Capture the cell that displays the provided text and extract its [x, y] central coordinate. 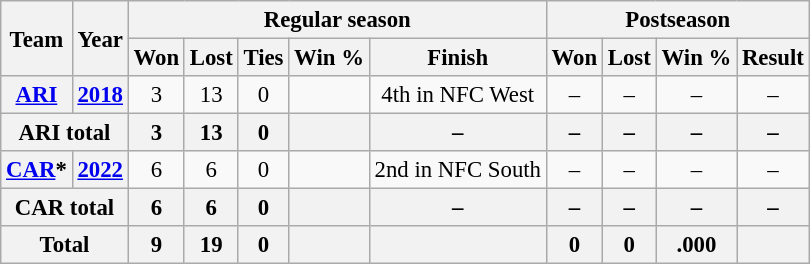
ARI total [65, 133]
Team [36, 38]
2022 [100, 170]
Finish [458, 58]
CAR* [36, 170]
Ties [264, 58]
ARI [36, 95]
19 [211, 245]
2nd in NFC South [458, 170]
CAR total [65, 208]
4th in NFC West [458, 95]
Postseason [678, 20]
Regular season [337, 20]
Result [774, 58]
2018 [100, 95]
9 [156, 245]
.000 [696, 245]
Total [65, 245]
Year [100, 38]
